For the text-containing cell, return its midpoint in (X, Y) coordinate format. 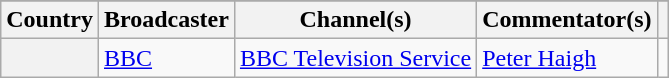
Peter Haigh (567, 58)
Country (50, 20)
BBC Television Service (355, 58)
Broadcaster (166, 20)
BBC (166, 58)
Commentator(s) (567, 20)
Channel(s) (355, 20)
